Detect which cell encompasses the target text, then output its [x, y] center coordinate. 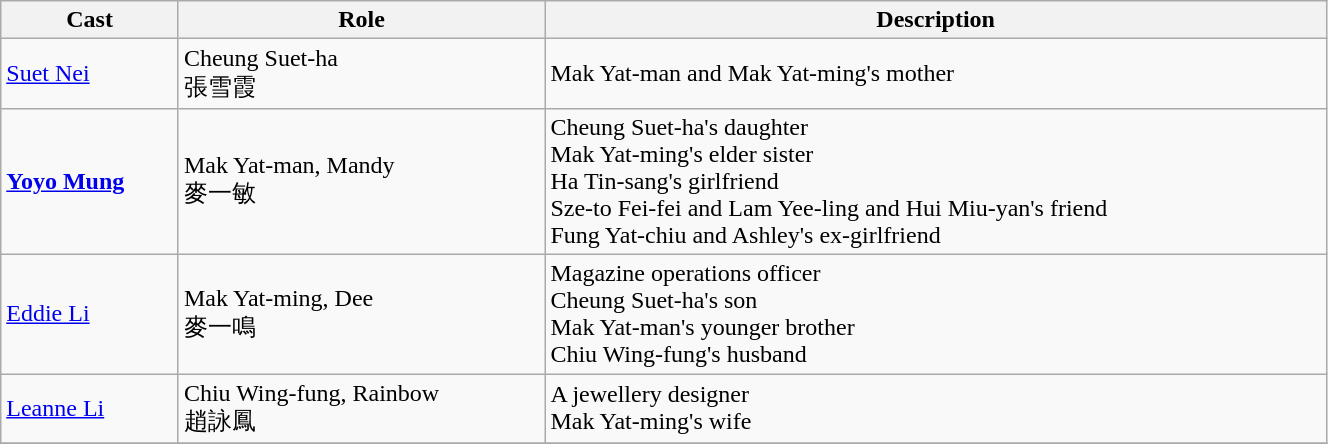
Leanne Li [90, 409]
Role [361, 20]
Cast [90, 20]
Yoyo Mung [90, 181]
Chiu Wing-fung, Rainbow趙詠鳳 [361, 409]
Suet Nei [90, 74]
Mak Yat-man, Mandy麥一敏 [361, 181]
Eddie Li [90, 314]
Magazine operations officerCheung Suet-ha's sonMak Yat-man's younger brotherChiu Wing-fung's husband [936, 314]
Mak Yat-ming, Dee麥一鳴 [361, 314]
Description [936, 20]
Mak Yat-man and Mak Yat-ming's mother [936, 74]
Cheung Suet-ha張雪霞 [361, 74]
A jewellery designerMak Yat-ming's wife [936, 409]
